Scan for the cell matching the given text and deliver its [x, y] coordinate at center. 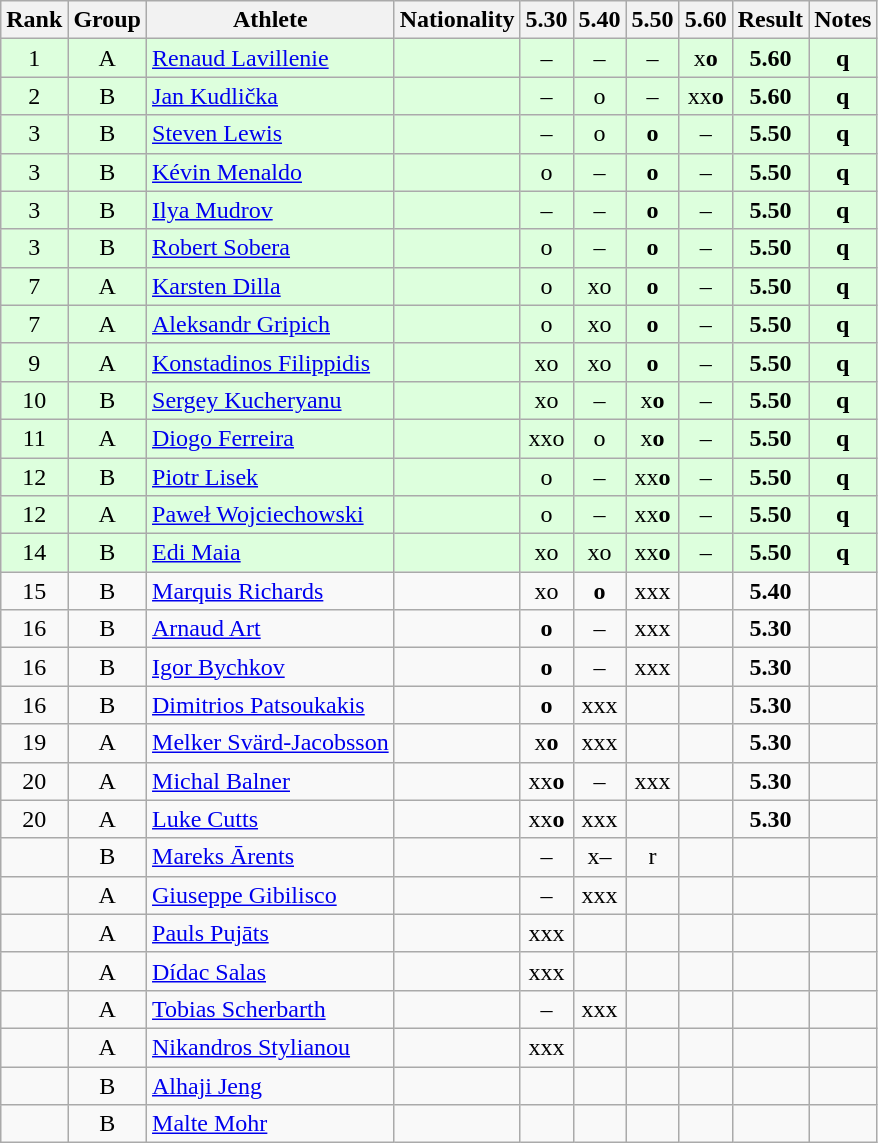
Dimitrios Patsoukakis [271, 705]
Piotr Lisek [271, 477]
Kévin Menaldo [271, 172]
Diogo Ferreira [271, 438]
Nikandros Stylianou [271, 1047]
Melker Svärd-Jacobsson [271, 743]
Athlete [271, 20]
Steven Lewis [271, 134]
11 [34, 438]
10 [34, 400]
Giuseppe Gibilisco [271, 895]
Alhaji Jeng [271, 1085]
Arnaud Art [271, 629]
Dídac Salas [271, 971]
Malte Mohr [271, 1124]
Paweł Wojciechowski [271, 515]
Igor Bychkov [271, 667]
Nationality [457, 20]
Mareks Ārents [271, 857]
Edi Maia [271, 553]
Ilya Mudrov [271, 210]
Group [108, 20]
Rank [34, 20]
Notes [843, 20]
Luke Cutts [271, 819]
14 [34, 553]
Marquis Richards [271, 591]
Konstadinos Filippidis [271, 362]
Tobias Scherbarth [271, 1009]
15 [34, 591]
Pauls Pujāts [271, 933]
x– [600, 857]
Karsten Dilla [271, 286]
9 [34, 362]
Sergey Kucheryanu [271, 400]
Renaud Lavillenie [271, 58]
2 [34, 96]
19 [34, 743]
Jan Kudlička [271, 96]
r [652, 857]
1 [34, 58]
Robert Sobera [271, 248]
Result [770, 20]
Aleksandr Gripich [271, 324]
Michal Balner [271, 781]
